Scan for the cell matching the given text and deliver its (x, y) coordinate at center. 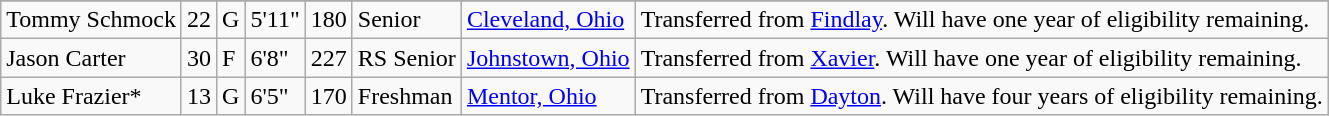
Johnstown, Ohio (548, 58)
F (231, 58)
227 (328, 58)
Transferred from Findlay. Will have one year of eligibility remaining. (982, 20)
Jason Carter (92, 58)
Cleveland, Ohio (548, 20)
180 (328, 20)
13 (198, 96)
170 (328, 96)
Mentor, Ohio (548, 96)
Tommy Schmock (92, 20)
Freshman (406, 96)
Senior (406, 20)
Transferred from Xavier. Will have one year of eligibility remaining. (982, 58)
6'5" (275, 96)
22 (198, 20)
Transferred from Dayton. Will have four years of eligibility remaining. (982, 96)
Luke Frazier* (92, 96)
30 (198, 58)
6'8" (275, 58)
5'11" (275, 20)
RS Senior (406, 58)
